For the text-containing cell, return its midpoint in [x, y] coordinate format. 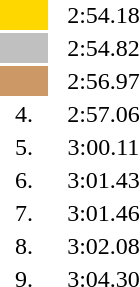
4. [24, 114]
8. [24, 246]
6. [24, 180]
7. [24, 213]
5. [24, 147]
